Identify which cell holds the provided text, then report its (x, y) central coordinate. 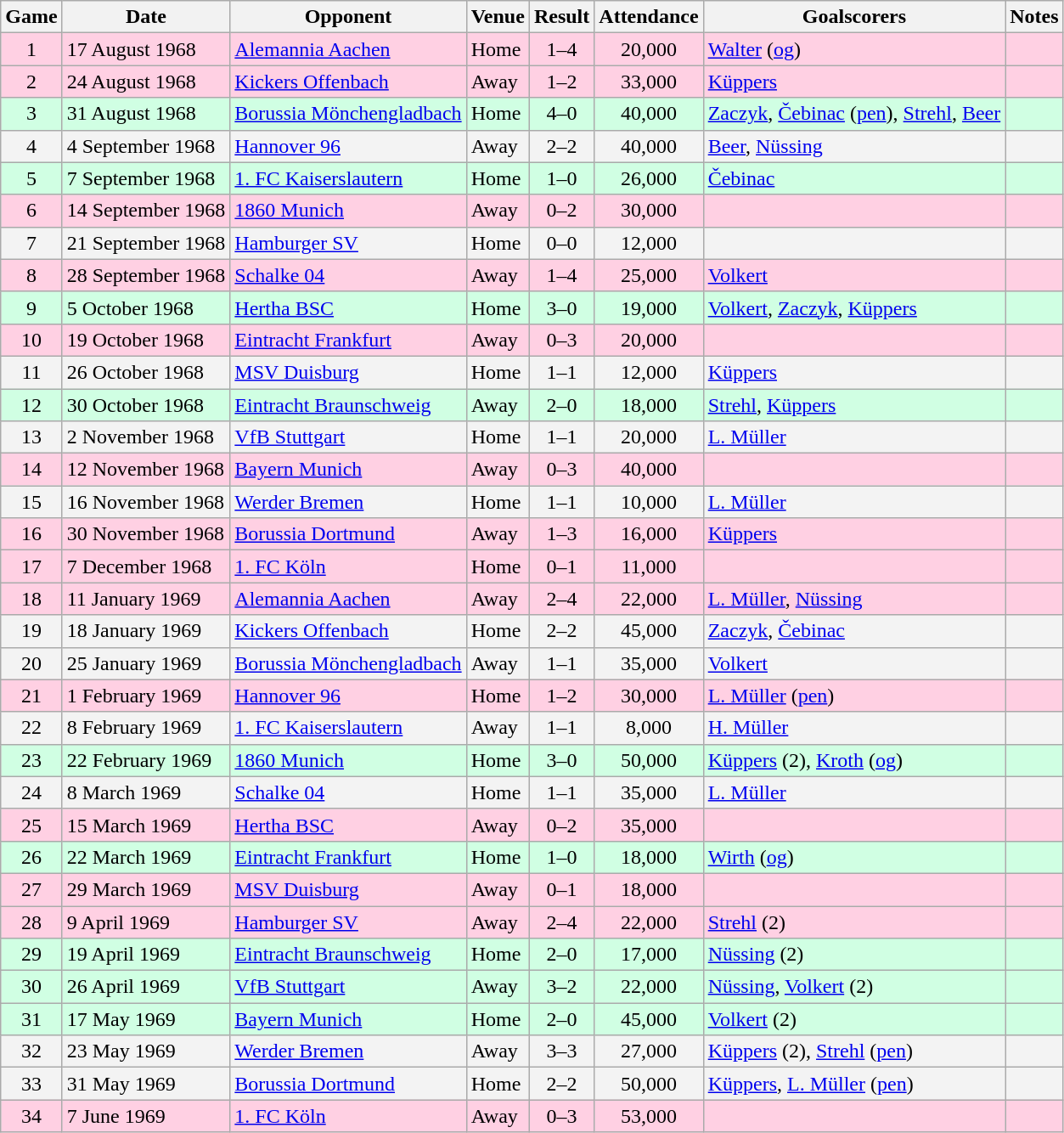
7 September 1968 (146, 178)
Čebinac (854, 178)
4–0 (561, 114)
18 January 1969 (146, 631)
Strehl, Küppers (854, 405)
Attendance (649, 17)
22 March 1969 (146, 857)
30 (31, 987)
8 (31, 275)
8,000 (649, 728)
1 (31, 49)
17 August 1968 (146, 49)
Zaczyk, Čebinac (pen), Strehl, Beer (854, 114)
24 August 1968 (146, 82)
21 (31, 696)
15 March 1969 (146, 825)
19,000 (649, 307)
53,000 (649, 1116)
26 (31, 857)
7 June 1969 (146, 1116)
26 April 1969 (146, 987)
12 November 1968 (146, 470)
27,000 (649, 1051)
11 (31, 372)
Nüssing, Volkert (2) (854, 987)
22 February 1969 (146, 760)
12 (31, 405)
28 (31, 922)
0–0 (561, 243)
19 (31, 631)
H. Müller (854, 728)
15 (31, 502)
L. Müller, Nüssing (854, 599)
Nüssing (2) (854, 955)
31 August 1968 (146, 114)
Opponent (348, 17)
25 (31, 825)
26 October 1968 (146, 372)
Notes (1034, 17)
30 November 1968 (146, 534)
9 April 1969 (146, 922)
L. Müller (pen) (854, 696)
Result (561, 17)
Date (146, 17)
24 (31, 792)
23 May 1969 (146, 1051)
Küppers (2), Kroth (og) (854, 760)
29 (31, 955)
11 January 1969 (146, 599)
22 (31, 728)
17 May 1969 (146, 1019)
Beer, Nüssing (854, 146)
Game (31, 17)
33 (31, 1084)
29 March 1969 (146, 889)
28 September 1968 (146, 275)
19 April 1969 (146, 955)
25,000 (649, 275)
16 (31, 534)
4 (31, 146)
Strehl (2) (854, 922)
2 November 1968 (146, 437)
7 December 1968 (146, 566)
2 (31, 82)
1 February 1969 (146, 696)
32 (31, 1051)
33,000 (649, 82)
16,000 (649, 534)
18 (31, 599)
14 September 1968 (146, 211)
Küppers (2), Strehl (pen) (854, 1051)
17 (31, 566)
30 October 1968 (146, 405)
3 (31, 114)
31 May 1969 (146, 1084)
1–3 (561, 534)
31 (31, 1019)
Volkert, Zaczyk, Küppers (854, 307)
3–3 (561, 1051)
27 (31, 889)
5 October 1968 (146, 307)
Küppers, L. Müller (pen) (854, 1084)
4 September 1968 (146, 146)
3–2 (561, 987)
20 (31, 663)
9 (31, 307)
6 (31, 211)
Walter (og) (854, 49)
19 October 1968 (146, 340)
5 (31, 178)
17,000 (649, 955)
Volkert (2) (854, 1019)
8 February 1969 (146, 728)
Goalscorers (854, 17)
7 (31, 243)
11,000 (649, 566)
8 March 1969 (146, 792)
13 (31, 437)
Zaczyk, Čebinac (854, 631)
14 (31, 470)
Wirth (og) (854, 857)
21 September 1968 (146, 243)
23 (31, 760)
26,000 (649, 178)
10,000 (649, 502)
10 (31, 340)
Venue (498, 17)
25 January 1969 (146, 663)
34 (31, 1116)
16 November 1968 (146, 502)
